Extract the [X, Y] coordinate from the center of the cell holding the provided text.  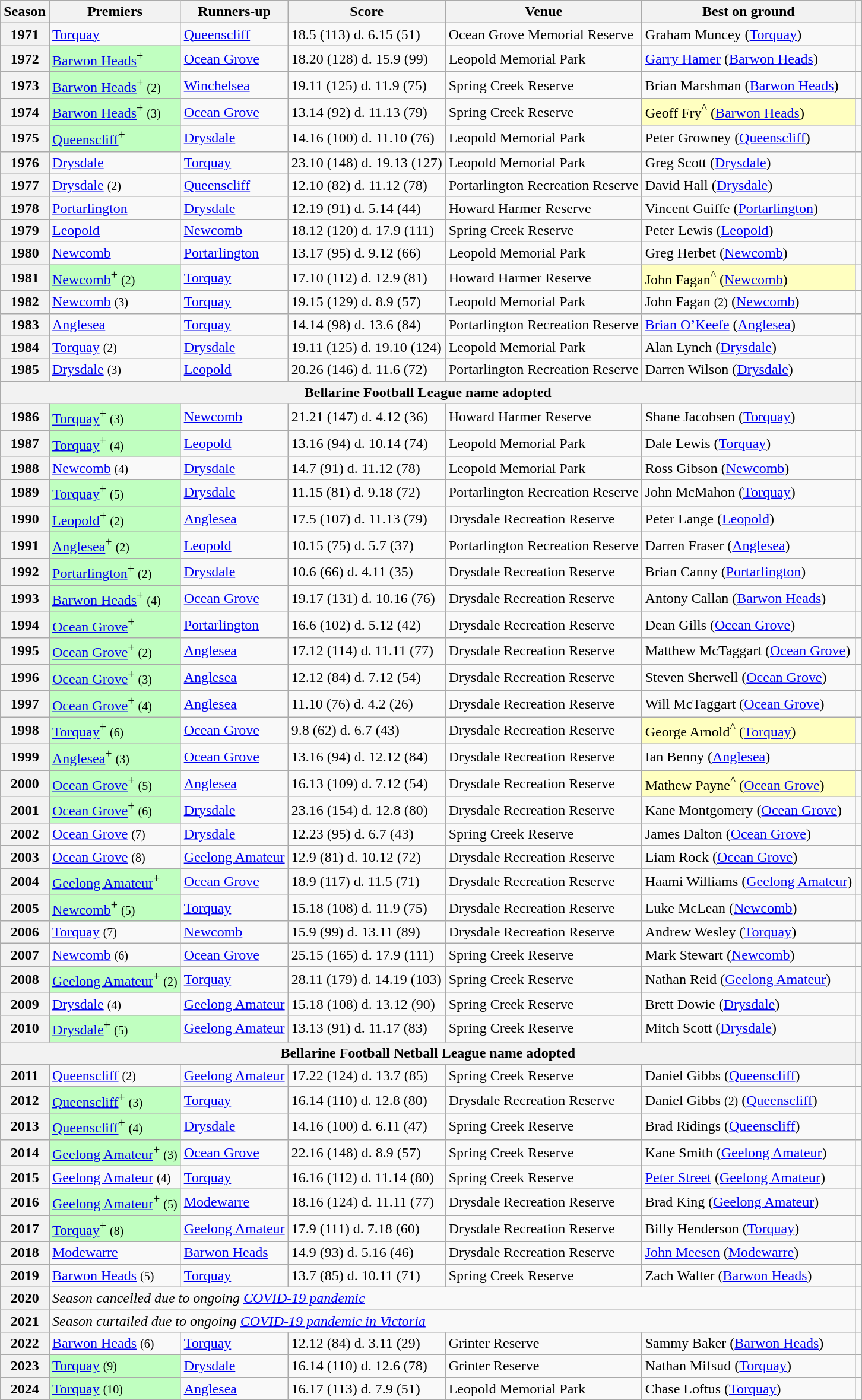
1992 [25, 572]
Barwon Heads+ (2) [115, 85]
11.15 (81) d. 9.18 (72) [367, 493]
1986 [25, 417]
2022 [25, 1343]
28.11 (179) d. 14.19 (103) [367, 979]
Geelong Amateur+ (2) [115, 979]
Barwon Heads+ (4) [115, 598]
Newcomb (6) [115, 955]
Queenscliff+ (3) [115, 1100]
1999 [25, 757]
16.14 (110) d. 12.8 (80) [367, 1100]
2012 [25, 1100]
Queenscliff+ [115, 139]
Torquay+ (8) [115, 1228]
21.21 (147) d. 4.12 (36) [367, 417]
17.12 (114) d. 11.11 (77) [367, 652]
David Hall (Drysdale) [749, 185]
13.14 (92) d. 11.13 (79) [367, 112]
George Arnold^ (Torquay) [749, 730]
Brian O’Keefe (Anglesea) [749, 325]
1988 [25, 468]
2019 [25, 1275]
Peter Growney (Queenscliff) [749, 139]
19.11 (125) d. 19.10 (124) [367, 347]
John McMahon (Torquay) [749, 493]
1978 [25, 208]
Barwon Heads [234, 1253]
12.12 (84) d. 7.12 (54) [367, 678]
Geelong Amateur+ (5) [115, 1202]
10.15 (75) d. 5.7 (37) [367, 546]
22.16 (148) d. 8.9 (57) [367, 1153]
Ocean Grove+ (5) [115, 783]
1995 [25, 652]
2003 [25, 857]
Will McTaggart (Ocean Grove) [749, 704]
Bellarine Football League name adopted [428, 392]
Sammy Baker (Barwon Heads) [749, 1343]
Leopold+ (2) [115, 519]
Mathew Payne^ (Ocean Grove) [749, 783]
12.12 (84) d. 3.11 (29) [367, 1343]
23.16 (154) d. 12.8 (80) [367, 809]
19.17 (131) d. 10.16 (76) [367, 598]
Season [25, 12]
Season cancelled due to ongoing COVID-19 pandemic [452, 1298]
13.16 (94) d. 10.14 (74) [367, 444]
Newcomb+ (5) [115, 908]
1976 [25, 163]
16.6 (102) d. 5.12 (42) [367, 624]
Dean Gills (Ocean Grove) [749, 624]
Drysdale (2) [115, 185]
Drysdale (4) [115, 1004]
Kane Smith (Geelong Amateur) [749, 1153]
18.5 (113) d. 6.15 (51) [367, 34]
Ocean Grove Memorial Reserve [544, 34]
Torquay+ (6) [115, 730]
Barwon Heads (5) [115, 1275]
Brian Canny (Portarlington) [749, 572]
12.10 (82) d. 11.12 (78) [367, 185]
Chase Loftus (Torquay) [749, 1389]
Mitch Scott (Drysdale) [749, 1029]
11.10 (76) d. 4.2 (26) [367, 704]
1980 [25, 253]
Torquay (2) [115, 347]
14.7 (91) d. 11.12 (78) [367, 468]
Geoff Fry^ (Barwon Heads) [749, 112]
Antony Callan (Barwon Heads) [749, 598]
James Dalton (Ocean Grove) [749, 834]
16.14 (110) d. 12.6 (78) [367, 1366]
2021 [25, 1320]
18.9 (117) d. 11.5 (71) [367, 882]
Greg Scott (Drysdale) [749, 163]
2001 [25, 809]
1994 [25, 624]
17.9 (111) d. 7.18 (60) [367, 1228]
1983 [25, 325]
2004 [25, 882]
Drysdale+ (5) [115, 1029]
1977 [25, 185]
Brad King (Geelong Amateur) [749, 1202]
Daniel Gibbs (Queenscliff) [749, 1075]
Geelong Amateur+ [115, 882]
9.8 (62) d. 6.7 (43) [367, 730]
16.17 (113) d. 7.9 (51) [367, 1389]
16.13 (109) d. 7.12 (54) [367, 783]
Darren Wilson (Drysdale) [749, 370]
Garry Hamer (Barwon Heads) [749, 59]
2010 [25, 1029]
1996 [25, 678]
2020 [25, 1298]
Dale Lewis (Torquay) [749, 444]
John Fagan^ (Newcomb) [749, 278]
Greg Herbet (Newcomb) [749, 253]
1990 [25, 519]
1974 [25, 112]
Torquay+ (4) [115, 444]
1973 [25, 85]
1981 [25, 278]
Peter Street (Geelong Amateur) [749, 1177]
2007 [25, 955]
Zach Walter (Barwon Heads) [749, 1275]
2009 [25, 1004]
1997 [25, 704]
14.16 (100) d. 6.11 (47) [367, 1126]
Ross Gibson (Newcomb) [749, 468]
Luke McLean (Newcomb) [749, 908]
Torquay (10) [115, 1389]
2002 [25, 834]
Geelong Amateur (4) [115, 1177]
Ocean Grove+ (2) [115, 652]
Venue [544, 12]
Barwon Heads+ [115, 59]
Ocean Grove (8) [115, 857]
Vincent Guiffe (Portarlington) [749, 208]
Score [367, 12]
15.9 (99) d. 13.11 (89) [367, 932]
John Meesen (Modewarre) [749, 1253]
Barwon Heads+ (3) [115, 112]
15.18 (108) d. 11.9 (75) [367, 908]
2016 [25, 1202]
Peter Lewis (Leopold) [749, 230]
2013 [25, 1126]
20.26 (146) d. 11.6 (72) [367, 370]
13.7 (85) d. 10.11 (71) [367, 1275]
1984 [25, 347]
Best on ground [749, 12]
Liam Rock (Ocean Grove) [749, 857]
10.6 (66) d. 4.11 (35) [367, 572]
Nathan Mifsud (Torquay) [749, 1366]
Premiers [115, 12]
Nathan Reid (Geelong Amateur) [749, 979]
18.12 (120) d. 17.9 (111) [367, 230]
1998 [25, 730]
Barwon Heads (6) [115, 1343]
Ocean Grove+ [115, 624]
2017 [25, 1228]
23.10 (148) d. 19.13 (127) [367, 163]
Season curtailed due to ongoing COVID-19 pandemic in Victoria [452, 1320]
Ocean Grove+ (6) [115, 809]
Alan Lynch (Drysdale) [749, 347]
25.15 (165) d. 17.9 (111) [367, 955]
1991 [25, 546]
Anglesea+ (2) [115, 546]
14.9 (93) d. 5.16 (46) [367, 1253]
Daniel Gibbs (2) (Queenscliff) [749, 1100]
Kane Montgomery (Ocean Grove) [749, 809]
Queenscliff (2) [115, 1075]
Darren Fraser (Anglesea) [749, 546]
12.19 (91) d. 5.14 (44) [367, 208]
Torquay (9) [115, 1366]
12.23 (95) d. 6.7 (43) [367, 834]
Portarlington+ (2) [115, 572]
1985 [25, 370]
Newcomb (4) [115, 468]
1989 [25, 493]
17.5 (107) d. 11.13 (79) [367, 519]
Andrew Wesley (Torquay) [749, 932]
Mark Stewart (Newcomb) [749, 955]
Steven Sherwell (Ocean Grove) [749, 678]
2006 [25, 932]
19.15 (129) d. 8.9 (57) [367, 302]
17.22 (124) d. 13.7 (85) [367, 1075]
Brian Marshman (Barwon Heads) [749, 85]
13.17 (95) d. 9.12 (66) [367, 253]
Ocean Grove+ (4) [115, 704]
Torquay (7) [115, 932]
1979 [25, 230]
John Fagan (2) (Newcomb) [749, 302]
14.14 (98) d. 13.6 (84) [367, 325]
1972 [25, 59]
19.11 (125) d. 11.9 (75) [367, 85]
18.16 (124) d. 11.11 (77) [367, 1202]
2005 [25, 908]
Ocean Grove (7) [115, 834]
13.13 (91) d. 11.17 (83) [367, 1029]
Ian Benny (Anglesea) [749, 757]
Ocean Grove+ (3) [115, 678]
2015 [25, 1177]
1975 [25, 139]
Torquay+ (5) [115, 493]
Brad Ridings (Queenscliff) [749, 1126]
Matthew McTaggart (Ocean Grove) [749, 652]
2014 [25, 1153]
Drysdale (3) [115, 370]
Geelong Amateur+ (3) [115, 1153]
1987 [25, 444]
18.20 (128) d. 15.9 (99) [367, 59]
1993 [25, 598]
13.16 (94) d. 12.12 (84) [367, 757]
1971 [25, 34]
Peter Lange (Leopold) [749, 519]
2011 [25, 1075]
Newcomb+ (2) [115, 278]
17.10 (112) d. 12.9 (81) [367, 278]
2023 [25, 1366]
Billy Henderson (Torquay) [749, 1228]
Winchelsea [234, 85]
1982 [25, 302]
2000 [25, 783]
Anglesea+ (3) [115, 757]
Runners-up [234, 12]
16.16 (112) d. 11.14 (80) [367, 1177]
Graham Muncey (Torquay) [749, 34]
Shane Jacobsen (Torquay) [749, 417]
Queenscliff+ (4) [115, 1126]
14.16 (100) d. 11.10 (76) [367, 139]
12.9 (81) d. 10.12 (72) [367, 857]
Torquay+ (3) [115, 417]
2024 [25, 1389]
2008 [25, 979]
Haami Williams (Geelong Amateur) [749, 882]
Newcomb (3) [115, 302]
2018 [25, 1253]
Brett Dowie (Drysdale) [749, 1004]
Bellarine Football Netball League name adopted [428, 1053]
15.18 (108) d. 13.12 (90) [367, 1004]
